Output the [x, y] coordinate of the center of the cell containing the given text.  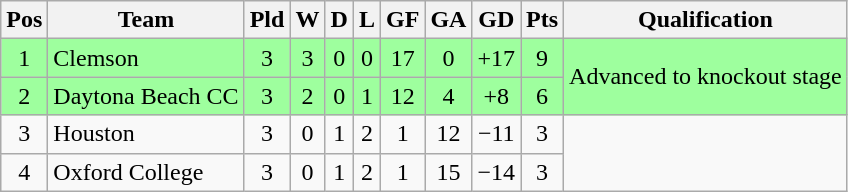
Advanced to knockout stage [706, 77]
−14 [496, 172]
17 [402, 58]
Oxford College [146, 172]
Daytona Beach CC [146, 96]
L [366, 20]
GF [402, 20]
Pld [267, 20]
Houston [146, 134]
6 [542, 96]
Team [146, 20]
GA [448, 20]
Pts [542, 20]
Pos [24, 20]
+8 [496, 96]
15 [448, 172]
W [308, 20]
−11 [496, 134]
9 [542, 58]
Qualification [706, 20]
GD [496, 20]
Clemson [146, 58]
+17 [496, 58]
D [339, 20]
